Determine the [x, y] coordinate at the center of the cell enclosing the given text.  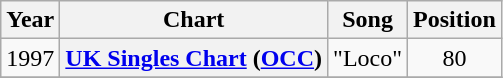
Song [368, 20]
"Loco" [368, 58]
1997 [30, 58]
80 [455, 58]
UK Singles Chart (OCC) [194, 58]
Year [30, 20]
Position [455, 20]
Chart [194, 20]
